For the text-containing cell, return its midpoint in (x, y) coordinate format. 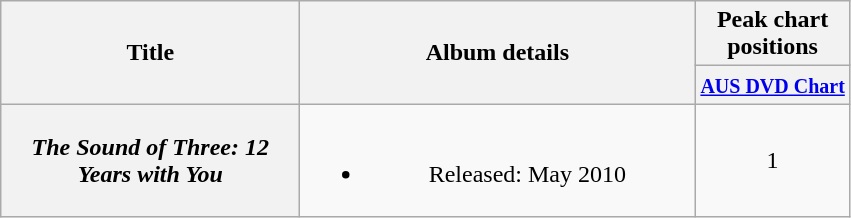
Released: May 2010 (498, 160)
Title (150, 52)
1 (772, 160)
The Sound of Three: 12 Years with You (150, 160)
AUS DVD Chart (772, 85)
Peak chartpositions (772, 34)
Album details (498, 52)
